Identify which cell holds the provided text, then report its (X, Y) central coordinate. 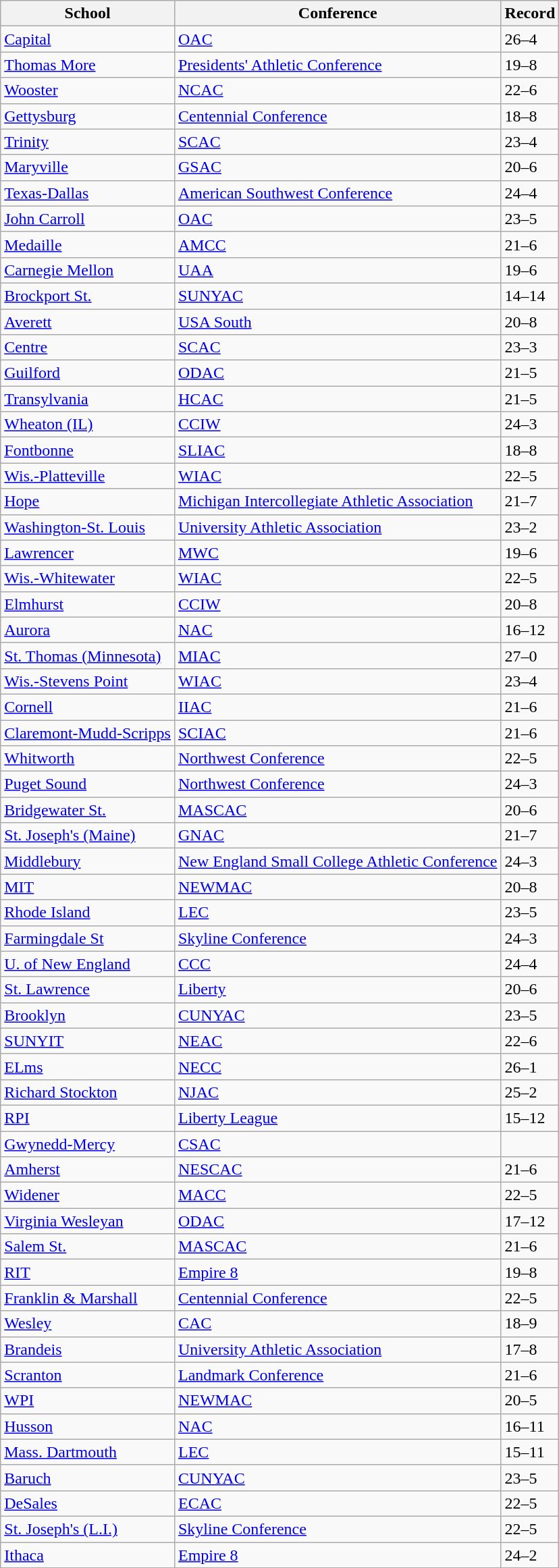
17–12 (530, 1221)
26–1 (530, 1066)
Cornell (88, 707)
Fontbonne (88, 450)
Washington-St. Louis (88, 527)
HCAC (338, 399)
GNAC (338, 836)
Michigan Intercollegiate Athletic Association (338, 502)
Salem St. (88, 1247)
23–2 (530, 527)
Brockport St. (88, 296)
16–12 (530, 630)
Guilford (88, 373)
Averett (88, 322)
18–9 (530, 1324)
Maryville (88, 167)
15–12 (530, 1118)
Record (530, 13)
Capital (88, 39)
Farmingdale St (88, 938)
Rhode Island (88, 913)
Liberty (338, 990)
NESCAC (338, 1170)
NEAC (338, 1041)
Trinity (88, 142)
ECAC (338, 1503)
Mass. Dartmouth (88, 1452)
15–11 (530, 1452)
MWC (338, 553)
26–4 (530, 39)
Brandeis (88, 1349)
Transylvania (88, 399)
Richard Stockton (88, 1092)
St. Thomas (Minnesota) (88, 655)
St. Lawrence (88, 990)
Elmhurst (88, 604)
Conference (338, 13)
New England Small College Athletic Conference (338, 861)
SCIAC (338, 732)
Gettysburg (88, 116)
Hope (88, 502)
NJAC (338, 1092)
17–8 (530, 1349)
Claremont-Mudd-Scripps (88, 732)
Gwynedd-Mercy (88, 1144)
Texas-Dallas (88, 193)
20–5 (530, 1401)
Franklin & Marshall (88, 1298)
Liberty League (338, 1118)
UAA (338, 270)
SLIAC (338, 450)
Wis.-Whitewater (88, 578)
Brooklyn (88, 1015)
Carnegie Mellon (88, 270)
27–0 (530, 655)
MIT (88, 887)
Baruch (88, 1478)
Wheaton (IL) (88, 425)
School (88, 13)
Wooster (88, 90)
Ithaca (88, 1555)
MIAC (338, 655)
SUNYIT (88, 1041)
23–3 (530, 348)
14–14 (530, 296)
U. of New England (88, 964)
Whitworth (88, 759)
Husson (88, 1426)
Middlebury (88, 861)
DeSales (88, 1503)
Wis.-Stevens Point (88, 681)
Scranton (88, 1375)
Presidents' Athletic Conference (338, 65)
WPI (88, 1401)
St. Joseph's (Maine) (88, 836)
USA South (338, 322)
NCAC (338, 90)
American Southwest Conference (338, 193)
Widener (88, 1195)
CSAC (338, 1144)
Bridgewater St. (88, 810)
ELms (88, 1066)
MACC (338, 1195)
16–11 (530, 1426)
Amherst (88, 1170)
John Carroll (88, 219)
Puget Sound (88, 784)
SUNYAC (338, 296)
RPI (88, 1118)
NECC (338, 1066)
Thomas More (88, 65)
Virginia Wesleyan (88, 1221)
Wesley (88, 1324)
GSAC (338, 167)
St. Joseph's (L.I.) (88, 1529)
Aurora (88, 630)
CAC (338, 1324)
Landmark Conference (338, 1375)
IIAC (338, 707)
Medaille (88, 244)
RIT (88, 1272)
CCC (338, 964)
Wis.-Platteville (88, 476)
25–2 (530, 1092)
Centre (88, 348)
Lawrencer (88, 553)
24–2 (530, 1555)
AMCC (338, 244)
